From the cell containing the given text, extract its center point as [X, Y] coordinate. 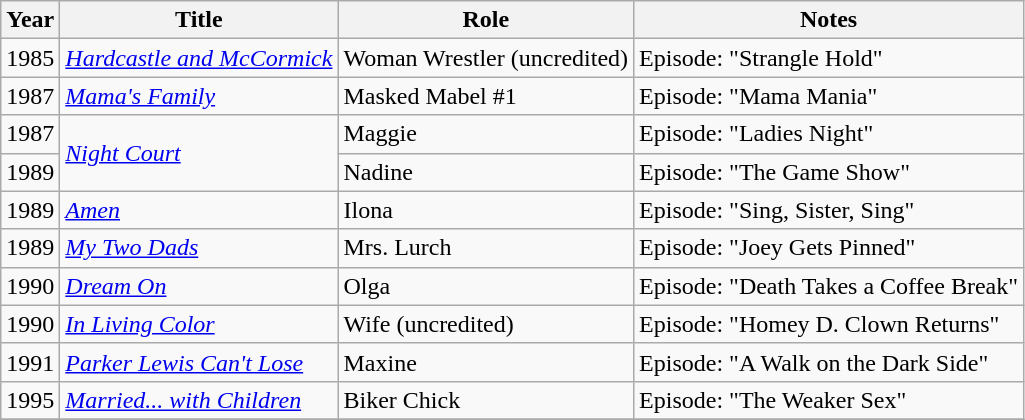
Role [486, 20]
Mrs. Lurch [486, 248]
Wife (uncredited) [486, 324]
1991 [30, 362]
Married... with Children [199, 400]
Episode: "Death Takes a Coffee Break" [829, 286]
Episode: "Strangle Hold" [829, 58]
Title [199, 20]
Year [30, 20]
My Two Dads [199, 248]
Woman Wrestler (uncredited) [486, 58]
Episode: "Sing, Sister, Sing" [829, 210]
In Living Color [199, 324]
1995 [30, 400]
Maggie [486, 134]
Episode: "Homey D. Clown Returns" [829, 324]
Episode: "Ladies Night" [829, 134]
Amen [199, 210]
Maxine [486, 362]
Olga [486, 286]
Episode: "Joey Gets Pinned" [829, 248]
Episode: "The Weaker Sex" [829, 400]
Episode: "Mama Mania" [829, 96]
1985 [30, 58]
Masked Mabel #1 [486, 96]
Mama's Family [199, 96]
Biker Chick [486, 400]
Ilona [486, 210]
Episode: "The Game Show" [829, 172]
Parker Lewis Can't Lose [199, 362]
Nadine [486, 172]
Night Court [199, 153]
Episode: "A Walk on the Dark Side" [829, 362]
Notes [829, 20]
Hardcastle and McCormick [199, 58]
Dream On [199, 286]
